Pinpoint the cell where the given text exists, returning its (x, y) midpoint coordinate. 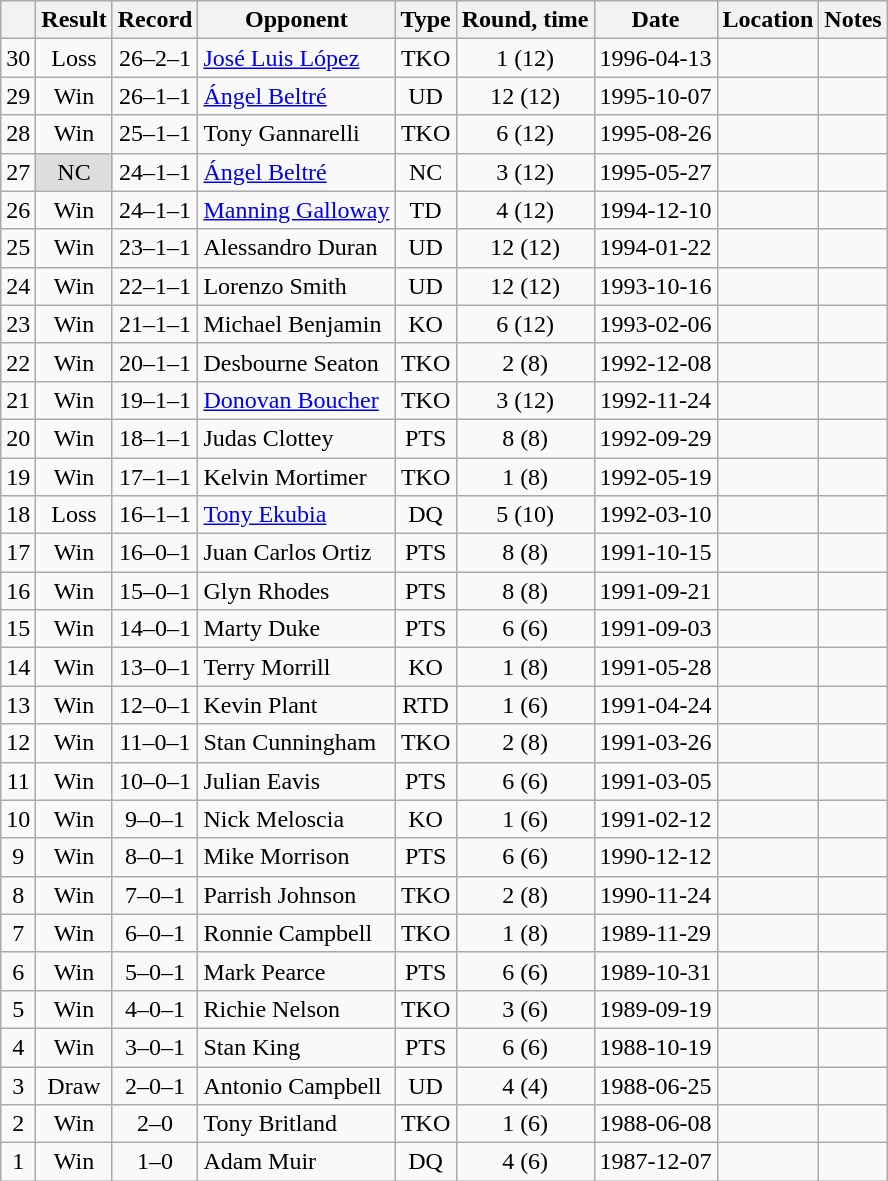
Type (426, 20)
Parrish Johnson (296, 895)
12 (18, 743)
18 (18, 515)
26–1–1 (155, 96)
22–1–1 (155, 286)
1991-09-21 (656, 591)
Judas Clottey (296, 438)
15–0–1 (155, 591)
Juan Carlos Ortiz (296, 553)
1991-03-05 (656, 781)
1991-03-26 (656, 743)
25 (18, 248)
1994-01-22 (656, 248)
5 (10) (525, 515)
Desbourne Seaton (296, 362)
Glyn Rhodes (296, 591)
24 (18, 286)
1988-10-19 (656, 1047)
Tony Gannarelli (296, 134)
1–0 (155, 1162)
1 (18, 1162)
14–0–1 (155, 629)
2–0 (155, 1124)
Nick Meloscia (296, 819)
Marty Duke (296, 629)
1992-09-29 (656, 438)
4 (6) (525, 1162)
3 (6) (525, 1009)
1992-03-10 (656, 515)
Kevin Plant (296, 705)
9 (18, 857)
8–0–1 (155, 857)
Julian Eavis (296, 781)
23–1–1 (155, 248)
Mark Pearce (296, 971)
23 (18, 324)
2 (18, 1124)
30 (18, 58)
20 (18, 438)
Round, time (525, 20)
9–0–1 (155, 819)
Date (656, 20)
1994-12-10 (656, 210)
1 (12) (525, 58)
7–0–1 (155, 895)
1995-10-07 (656, 96)
4–0–1 (155, 1009)
1989-11-29 (656, 933)
1991-04-24 (656, 705)
Kelvin Mortimer (296, 477)
1996-04-13 (656, 58)
26–2–1 (155, 58)
4 (18, 1047)
21 (18, 400)
13 (18, 705)
Result (74, 20)
4 (12) (525, 210)
6 (18, 971)
Draw (74, 1085)
Adam Muir (296, 1162)
29 (18, 96)
1989-09-19 (656, 1009)
10 (18, 819)
Location (768, 20)
Notes (853, 20)
1987-12-07 (656, 1162)
1991-02-12 (656, 819)
16–1–1 (155, 515)
11–0–1 (155, 743)
8 (18, 895)
4 (4) (525, 1085)
1993-10-16 (656, 286)
18–1–1 (155, 438)
Tony Britland (296, 1124)
17 (18, 553)
26 (18, 210)
14 (18, 667)
1989-10-31 (656, 971)
TD (426, 210)
25–1–1 (155, 134)
1995-05-27 (656, 172)
2–0–1 (155, 1085)
Donovan Boucher (296, 400)
Stan Cunningham (296, 743)
Michael Benjamin (296, 324)
15 (18, 629)
Tony Ekubia (296, 515)
Stan King (296, 1047)
22 (18, 362)
3 (18, 1085)
RTD (426, 705)
1992-05-19 (656, 477)
19 (18, 477)
1992-11-24 (656, 400)
7 (18, 933)
Opponent (296, 20)
1991-10-15 (656, 553)
Ronnie Campbell (296, 933)
20–1–1 (155, 362)
Richie Nelson (296, 1009)
13–0–1 (155, 667)
3–0–1 (155, 1047)
10–0–1 (155, 781)
19–1–1 (155, 400)
1990-11-24 (656, 895)
16 (18, 591)
Record (155, 20)
12–0–1 (155, 705)
Alessandro Duran (296, 248)
Terry Morrill (296, 667)
1993-02-06 (656, 324)
27 (18, 172)
1992-12-08 (656, 362)
6–0–1 (155, 933)
1990-12-12 (656, 857)
1995-08-26 (656, 134)
Lorenzo Smith (296, 286)
José Luis López (296, 58)
Antonio Campbell (296, 1085)
28 (18, 134)
1988-06-25 (656, 1085)
5–0–1 (155, 971)
Mike Morrison (296, 857)
1991-05-28 (656, 667)
1988-06-08 (656, 1124)
5 (18, 1009)
1991-09-03 (656, 629)
Manning Galloway (296, 210)
16–0–1 (155, 553)
11 (18, 781)
21–1–1 (155, 324)
17–1–1 (155, 477)
